Identify which cell holds the provided text, then report its (x, y) central coordinate. 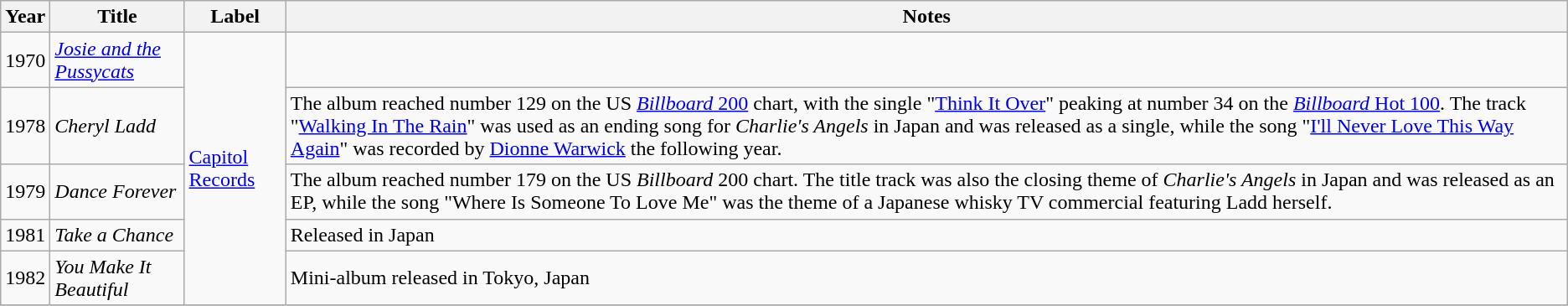
You Make It Beautiful (117, 278)
Year (25, 17)
Mini-album released in Tokyo, Japan (926, 278)
1982 (25, 278)
1970 (25, 60)
1978 (25, 126)
Released in Japan (926, 235)
Josie and the Pussycats (117, 60)
Title (117, 17)
Notes (926, 17)
Dance Forever (117, 191)
Label (235, 17)
1981 (25, 235)
Take a Chance (117, 235)
1979 (25, 191)
Capitol Records (235, 169)
Cheryl Ladd (117, 126)
